Pinpoint the cell where the given text exists, returning its [X, Y] midpoint coordinate. 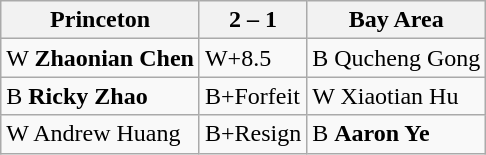
W Andrew Huang [100, 134]
W Xiaotian Hu [396, 96]
B+Forfeit [252, 96]
B Aaron Ye [396, 134]
B Ricky Zhao [100, 96]
B Qucheng Gong [396, 58]
Princeton [100, 20]
2 – 1 [252, 20]
W Zhaonian Chen [100, 58]
B+Resign [252, 134]
Bay Area [396, 20]
W+8.5 [252, 58]
